Determine the [x, y] coordinate at the center of the cell enclosing the given text.  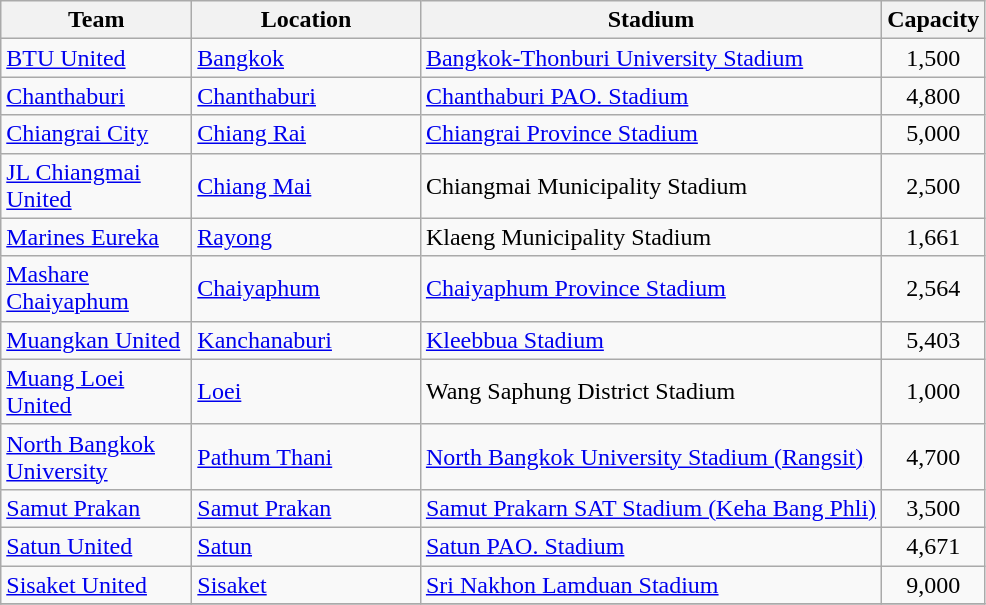
Bangkok-Thonburi University Stadium [650, 58]
Chaiyaphum [306, 288]
Chiang Mai [306, 186]
Marines Eureka [96, 237]
JL Chiangmai United [96, 186]
BTU United [96, 58]
Mashare Chaiyaphum [96, 288]
Bangkok [306, 58]
Team [96, 20]
North Bangkok University [96, 456]
Sisaket [306, 585]
1,000 [934, 392]
Chiangrai Province Stadium [650, 134]
Chiangmai Municipality Stadium [650, 186]
1,500 [934, 58]
Wang Saphung District Stadium [650, 392]
Satun PAO. Stadium [650, 546]
Samut Prakarn SAT Stadium (Keha Bang Phli) [650, 508]
Sri Nakhon Lamduan Stadium [650, 585]
Stadium [650, 20]
2,500 [934, 186]
North Bangkok University Stadium (Rangsit) [650, 456]
Capacity [934, 20]
Pathum Thani [306, 456]
9,000 [934, 585]
Sisaket United [96, 585]
Muangkan United [96, 340]
Rayong [306, 237]
2,564 [934, 288]
5,000 [934, 134]
Chanthaburi PAO. Stadium [650, 96]
Satun United [96, 546]
Kanchanaburi [306, 340]
Kleebbua Stadium [650, 340]
Satun [306, 546]
Muang Loei United [96, 392]
Klaeng Municipality Stadium [650, 237]
5,403 [934, 340]
3,500 [934, 508]
4,671 [934, 546]
1,661 [934, 237]
4,700 [934, 456]
Loei [306, 392]
4,800 [934, 96]
Chiangrai City [96, 134]
Location [306, 20]
Chaiyaphum Province Stadium [650, 288]
Chiang Rai [306, 134]
